Capture the cell that displays the provided text and extract its (X, Y) central coordinate. 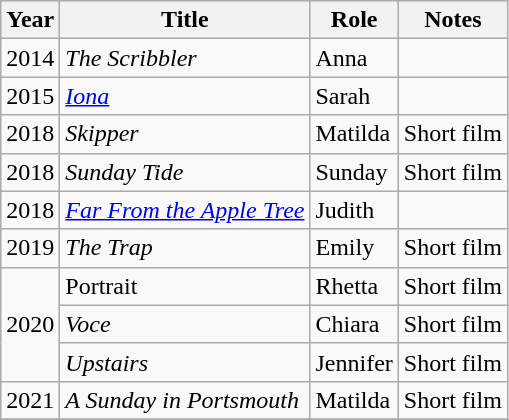
The Scribbler (185, 58)
The Trap (185, 248)
Emily (354, 248)
2021 (30, 400)
Notes (452, 20)
Sarah (354, 96)
Rhetta (354, 286)
Upstairs (185, 362)
Judith (354, 210)
Skipper (185, 134)
Sunday Tide (185, 172)
Voce (185, 324)
Anna (354, 58)
Sunday (354, 172)
2020 (30, 324)
A Sunday in Portsmouth (185, 400)
Iona (185, 96)
Jennifer (354, 362)
2015 (30, 96)
Portrait (185, 286)
Title (185, 20)
2019 (30, 248)
Far From the Apple Tree (185, 210)
Year (30, 20)
Chiara (354, 324)
2014 (30, 58)
Role (354, 20)
